Identify which cell holds the provided text, then report its [X, Y] central coordinate. 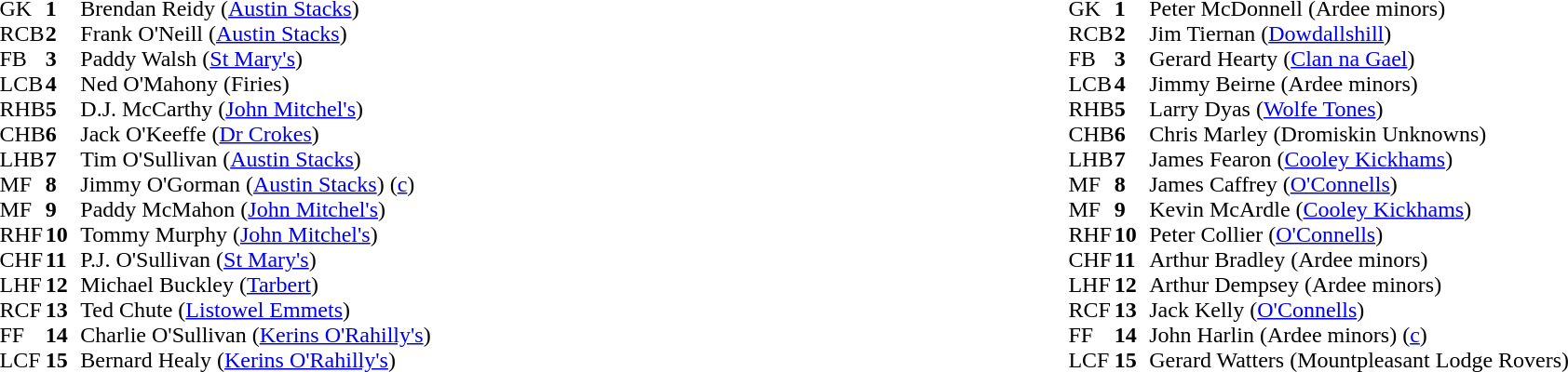
Frank O'Neill (Austin Stacks) [255, 33]
Tim O'Sullivan (Austin Stacks) [255, 160]
Jack O'Keeffe (Dr Crokes) [255, 134]
Michael Buckley (Tarbert) [255, 285]
Jimmy O'Gorman (Austin Stacks) (c) [255, 184]
Ned O'Mahony (Firies) [255, 84]
Ted Chute (Listowel Emmets) [255, 311]
Paddy McMahon (John Mitchel's) [255, 210]
D.J. McCarthy (John Mitchel's) [255, 110]
P.J. O'Sullivan (St Mary's) [255, 260]
Charlie O'Sullivan (Kerins O'Rahilly's) [255, 335]
Paddy Walsh (St Mary's) [255, 60]
Tommy Murphy (John Mitchel's) [255, 234]
